Identify which cell holds the provided text, then report its (X, Y) central coordinate. 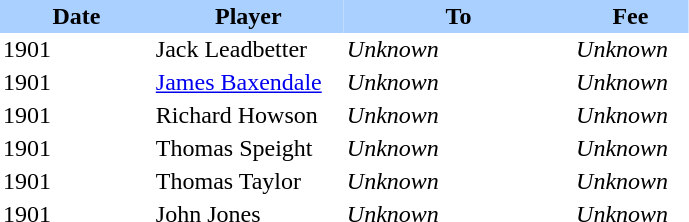
Thomas Taylor (248, 182)
James Baxendale (248, 82)
Date (76, 16)
Jack Leadbetter (248, 50)
Player (248, 16)
Fee (630, 16)
To (458, 16)
Thomas Speight (248, 148)
Richard Howson (248, 116)
